Locate the cell with the specified text and output its (X, Y) center coordinate. 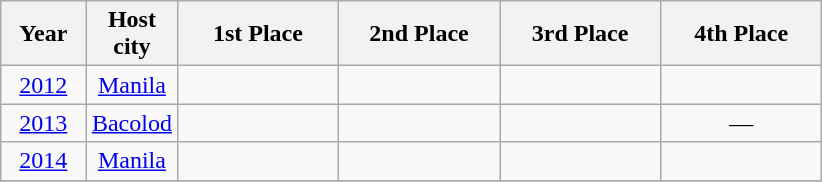
2013 (43, 123)
2014 (43, 161)
Host city (132, 34)
4th Place (742, 34)
— (742, 123)
Year (43, 34)
1st Place (258, 34)
2nd Place (418, 34)
Bacolod (132, 123)
3rd Place (580, 34)
2012 (43, 85)
